For the text-containing cell, return its midpoint in (X, Y) coordinate format. 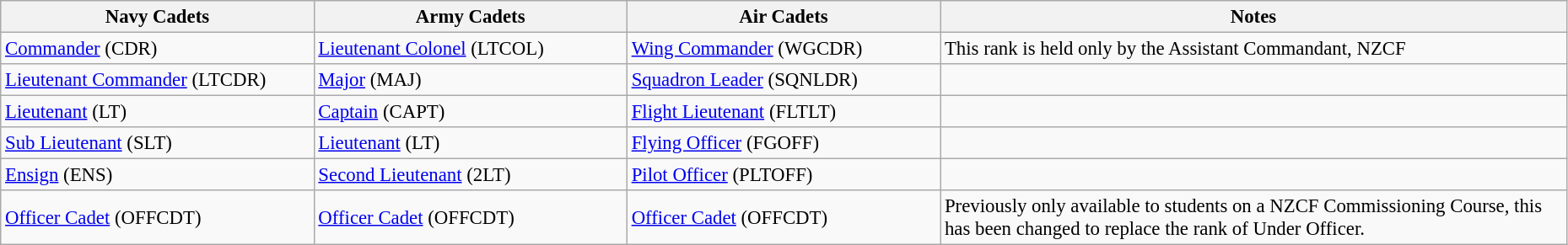
Notes (1253, 17)
Second Lieutenant (2LT) (471, 175)
Wing Commander (WGCDR) (783, 49)
Pilot Officer (PLTOFF) (783, 175)
Ensign (ENS) (157, 175)
This rank is held only by the Assistant Commandant, NZCF (1253, 49)
Lieutenant Colonel (LTCOL) (471, 49)
Navy Cadets (157, 17)
Sub Lieutenant (SLT) (157, 143)
Flight Lieutenant (FLTLT) (783, 112)
Previously only available to students on a NZCF Commissioning Course, this has been changed to replace the rank of Under Officer. (1253, 217)
Lieutenant Commander (LTCDR) (157, 80)
Air Cadets (783, 17)
Commander (CDR) (157, 49)
Major (MAJ) (471, 80)
Flying Officer (FGOFF) (783, 143)
Captain (CAPT) (471, 112)
Army Cadets (471, 17)
Squadron Leader (SQNLDR) (783, 80)
